Provide the (X, Y) coordinate of the cell's center where the given text is located.  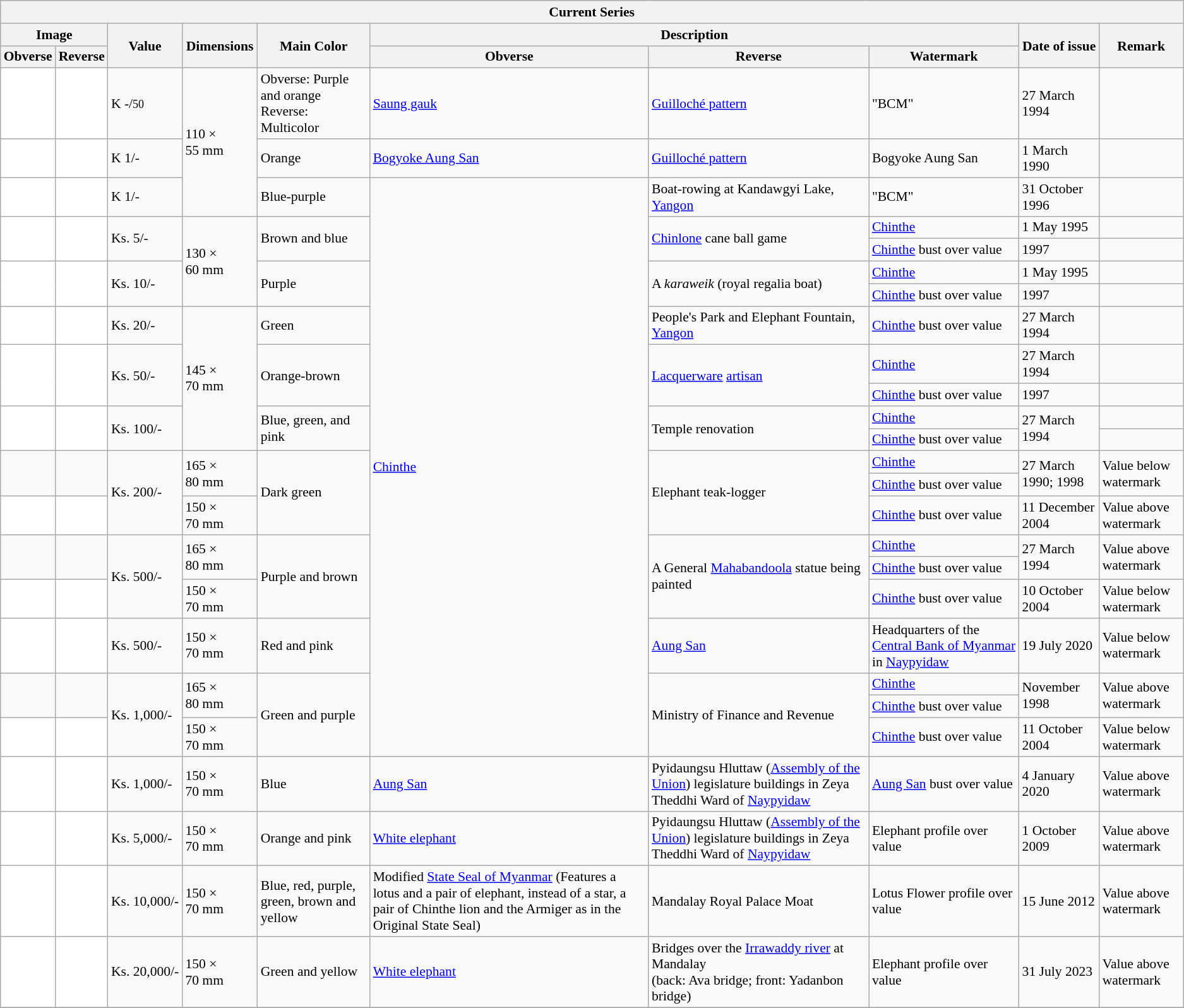
Blue, green, and pink (314, 428)
Brown and blue (314, 239)
1 October 2009 (1060, 839)
Image (54, 35)
Boat-rowing at Kandawgyi Lake, Yangon (759, 197)
Ks. 200/- (145, 493)
130 × 60 mm (220, 261)
19 July 2020 (1060, 645)
Watermark (944, 57)
10 October 2004 (1060, 599)
110 × 55 mm (220, 142)
Green and purple (314, 714)
Headquarters of the Central Bank of Myanmar in Naypyidaw (944, 645)
Blue, red, purple, green, brown and yellow (314, 901)
Current Series (592, 12)
K -/50 (145, 104)
15 June 2012 (1060, 901)
Ks. 100/- (145, 428)
11 December 2004 (1060, 515)
1 March 1990 (1060, 158)
Green (314, 326)
Lotus Flower profile over value (944, 901)
Green and yellow (314, 972)
11 October 2004 (1060, 738)
Dark green (314, 493)
Blue-purple (314, 197)
Red and pink (314, 645)
Lacquerware artisan (759, 375)
Blue (314, 784)
Mandalay Royal Palace Moat (759, 901)
Temple renovation (759, 428)
Bridges over the Irrawaddy river at Mandalay (back: Ava bridge; front: Yadanbon bridge) (759, 972)
Remark (1142, 45)
Orange and pink (314, 839)
Ministry of Finance and Revenue (759, 714)
Orange-brown (314, 375)
A karaweik (royal regalia boat) (759, 284)
Ks. 50/- (145, 375)
145 × 70 mm (220, 379)
A General Mahabandoola statue being painted (759, 576)
People's Park and Elephant Fountain, Yangon (759, 326)
Saung gauk (509, 104)
Elephant teak-logger (759, 493)
Ks. 10/- (145, 284)
Purple (314, 284)
27 March 1990; 1998 (1060, 474)
Ks. 5,000/- (145, 839)
Ks. 5/- (145, 239)
31 July 2023 (1060, 972)
Main Color (314, 45)
Obverse: Purple and orangeReverse: Multicolor (314, 104)
Chinlone cane ball game (759, 239)
Purple and brown (314, 576)
Description (695, 35)
Aung San bust over value (944, 784)
4 January 2020 (1060, 784)
Dimensions (220, 45)
Orange (314, 158)
31 October 1996 (1060, 197)
Date of issue (1060, 45)
November 1998 (1060, 695)
Ks. 20,000/- (145, 972)
Ks. 10,000/- (145, 901)
Ks. 20/- (145, 326)
Value (145, 45)
